Extract the (x, y) coordinate from the center of the cell holding the provided text.  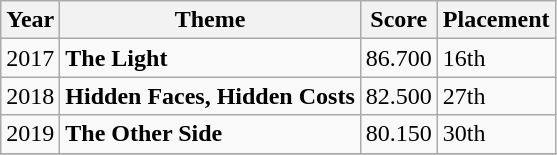
16th (496, 58)
30th (496, 134)
Score (398, 20)
Year (30, 20)
86.700 (398, 58)
Hidden Faces, Hidden Costs (210, 96)
80.150 (398, 134)
Placement (496, 20)
The Other Side (210, 134)
Theme (210, 20)
27th (496, 96)
2018 (30, 96)
2017 (30, 58)
82.500 (398, 96)
2019 (30, 134)
The Light (210, 58)
